Identify which cell holds the provided text, then report its [X, Y] central coordinate. 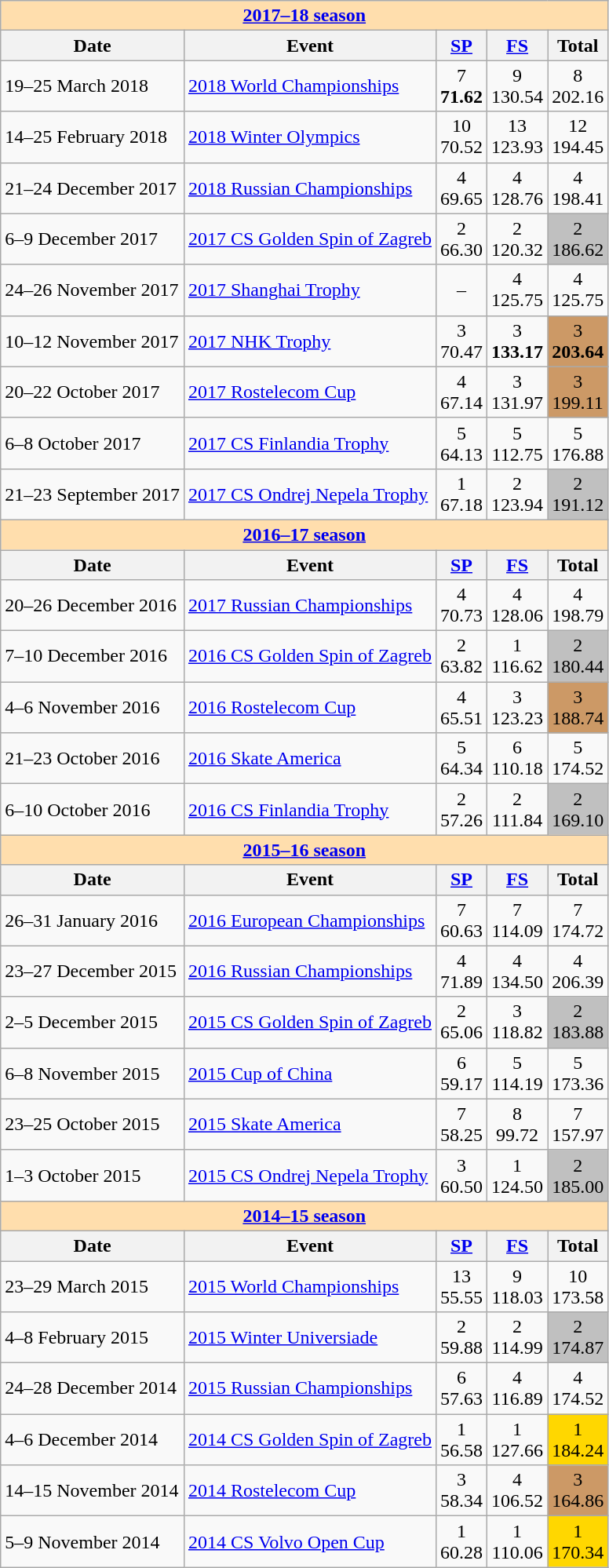
2016 Skate America [309, 758]
5 112.75 [518, 443]
2 114.99 [518, 1337]
5 114.19 [518, 1074]
2016 Rostelecom Cup [309, 708]
2 63.82 [461, 656]
3 133.17 [518, 341]
2017 CS Ondrej Nepela Trophy [309, 494]
2 123.94 [518, 494]
5 173.36 [578, 1074]
2016 CS Golden Spin of Zagreb [309, 656]
19–25 March 2018 [93, 86]
1 124.50 [518, 1176]
1 127.66 [518, 1439]
6 59.17 [461, 1074]
21–24 December 2017 [93, 188]
5 176.88 [578, 443]
10–12 November 2017 [93, 341]
2 191.12 [578, 494]
2014 Rostelecom Cup [309, 1491]
3 131.97 [518, 392]
2017 Rostelecom Cup [309, 392]
5 64.34 [461, 758]
2 180.44 [578, 656]
9 130.54 [518, 86]
24–28 December 2014 [93, 1389]
2017–18 season [304, 16]
9 118.03 [518, 1285]
4 116.89 [518, 1389]
12 194.45 [578, 137]
2 59.88 [461, 1337]
1 60.28 [461, 1541]
3 199.11 [578, 392]
7 71.62 [461, 86]
20–26 December 2016 [93, 606]
1 184.24 [578, 1439]
6–8 October 2017 [93, 443]
4 70.73 [461, 606]
3 203.64 [578, 341]
6–8 November 2015 [93, 1074]
23–27 December 2015 [93, 972]
2016 CS Finlandia Trophy [309, 810]
2 111.84 [518, 810]
4 65.51 [461, 708]
7 114.09 [518, 920]
6–10 October 2016 [93, 810]
2015 Winter Universiade [309, 1337]
1 170.34 [578, 1541]
4–6 November 2016 [93, 708]
6–9 December 2017 [93, 239]
13 55.55 [461, 1285]
4 106.52 [518, 1491]
4–8 February 2015 [93, 1337]
4 206.39 [578, 972]
– [461, 290]
4 71.89 [461, 972]
2015 Cup of China [309, 1074]
4 174.52 [578, 1389]
20–22 October 2017 [93, 392]
7 60.63 [461, 920]
2 186.62 [578, 239]
1–3 October 2015 [93, 1176]
2 185.00 [578, 1176]
2018 World Championships [309, 86]
2018 Winter Olympics [309, 137]
2 65.06 [461, 1022]
2015 CS Ondrej Nepela Trophy [309, 1176]
2014 CS Golden Spin of Zagreb [309, 1439]
6 57.63 [461, 1389]
14–15 November 2014 [93, 1491]
23–25 October 2015 [93, 1124]
4 128.06 [518, 606]
2015 World Championships [309, 1285]
2016 Russian Championships [309, 972]
2015–16 season [304, 850]
2017 Shanghai Trophy [309, 290]
6 110.18 [518, 758]
7–10 December 2016 [93, 656]
2017 CS Finlandia Trophy [309, 443]
10 70.52 [461, 137]
2018 Russian Championships [309, 188]
2017 CS Golden Spin of Zagreb [309, 239]
2–5 December 2015 [93, 1022]
4 198.79 [578, 606]
10 173.58 [578, 1285]
2 120.32 [518, 239]
23–29 March 2015 [93, 1285]
4 128.76 [518, 188]
2014 CS Volvo Open Cup [309, 1541]
2 57.26 [461, 810]
4 134.50 [518, 972]
7 157.97 [578, 1124]
5 174.52 [578, 758]
4 198.41 [578, 188]
3 188.74 [578, 708]
2015 Skate America [309, 1124]
2017 Russian Championships [309, 606]
1 116.62 [518, 656]
5 64.13 [461, 443]
1 110.06 [518, 1541]
14–25 February 2018 [93, 137]
2 174.87 [578, 1337]
24–26 November 2017 [93, 290]
2016 European Championships [309, 920]
13 123.93 [518, 137]
3 60.50 [461, 1176]
2 183.88 [578, 1022]
1 67.18 [461, 494]
21–23 September 2017 [93, 494]
2016–17 season [304, 534]
2 169.10 [578, 810]
2015 CS Golden Spin of Zagreb [309, 1022]
4–6 December 2014 [93, 1439]
3 164.86 [578, 1491]
8 99.72 [518, 1124]
7 174.72 [578, 920]
7 58.25 [461, 1124]
1 56.58 [461, 1439]
2014–15 season [304, 1216]
3 118.82 [518, 1022]
3 123.23 [518, 708]
3 58.34 [461, 1491]
2017 NHK Trophy [309, 341]
5–9 November 2014 [93, 1541]
3 70.47 [461, 341]
4 69.65 [461, 188]
21–23 October 2016 [93, 758]
26–31 January 2016 [93, 920]
4 67.14 [461, 392]
8 202.16 [578, 86]
2015 Russian Championships [309, 1389]
2 66.30 [461, 239]
